For the text-containing cell, return its midpoint in (x, y) coordinate format. 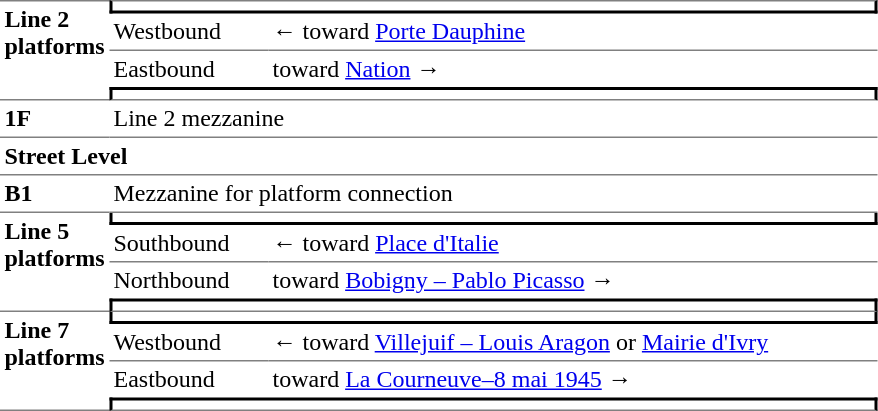
← toward Villejuif – Louis Aragon or Mairie d'Ivry (572, 343)
Line 5 platforms (54, 262)
Southbound (188, 244)
← toward Place d'Italie (572, 244)
Line 2 mezzanine (493, 119)
Line 2 platforms (54, 50)
Street Level (438, 157)
toward La Courneuve–8 mai 1945 → (572, 380)
Line 7 platforms (54, 362)
toward Bobigny – Pablo Picasso → (572, 280)
B1 (54, 195)
← toward Porte Dauphine (572, 33)
Mezzanine for platform connection (493, 195)
Northbound (188, 280)
1F (54, 119)
toward Nation → (572, 69)
